Extract the [x, y] coordinate from the center of the cell holding the provided text.  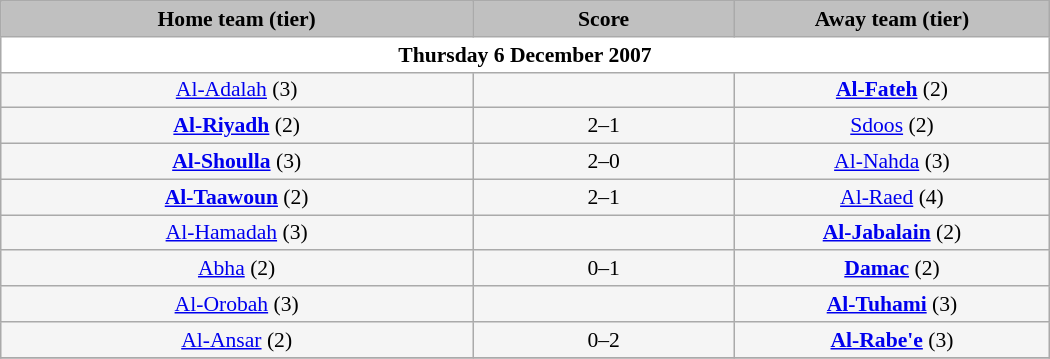
Home team (tier) [237, 19]
Al-Fateh (2) [892, 90]
Al-Orobah (3) [237, 304]
Al-Rabe'e (3) [892, 340]
Al-Hamadah (3) [237, 233]
2–0 [604, 162]
0–1 [604, 269]
0–2 [604, 340]
Al-Nahda (3) [892, 162]
Thursday 6 December 2007 [525, 55]
Al-Jabalain (2) [892, 233]
Al-Raed (4) [892, 197]
Damac (2) [892, 269]
Abha (2) [237, 269]
Al-Shoulla (3) [237, 162]
Away team (tier) [892, 19]
Al-Riyadh (2) [237, 126]
Score [604, 19]
Al-Ansar (2) [237, 340]
Al-Tuhami (3) [892, 304]
Sdoos (2) [892, 126]
Al-Taawoun (2) [237, 197]
Al-Adalah (3) [237, 90]
